Search for the cell housing the specified text and yield its (x, y) center coordinate. 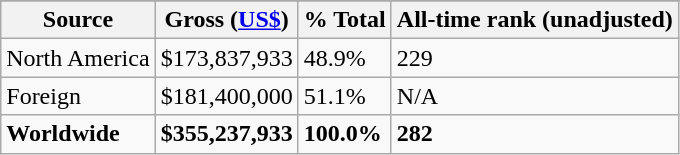
$355,237,933 (226, 134)
% Total (344, 20)
Source (78, 20)
Worldwide (78, 134)
229 (534, 58)
100.0% (344, 134)
$181,400,000 (226, 96)
282 (534, 134)
$173,837,933 (226, 58)
Gross (US$) (226, 20)
N/A (534, 96)
48.9% (344, 58)
North America (78, 58)
Foreign (78, 96)
All-time rank (unadjusted) (534, 20)
51.1% (344, 96)
